Provide the [X, Y] coordinate of the cell's center where the given text is located.  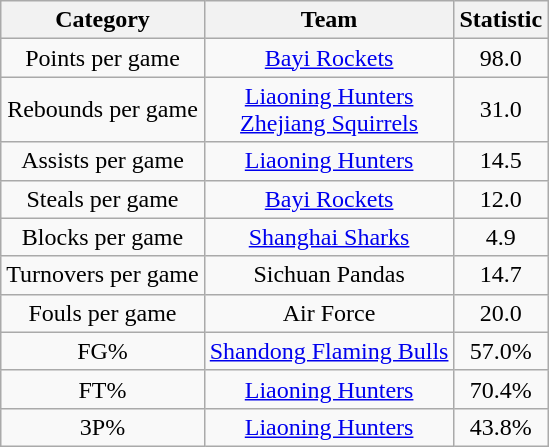
Sichuan Pandas [329, 275]
14.7 [501, 275]
Assists per game [102, 161]
70.4% [501, 389]
12.0 [501, 199]
Category [102, 20]
Turnovers per game [102, 275]
Steals per game [102, 199]
31.0 [501, 110]
Blocks per game [102, 237]
20.0 [501, 313]
Liaoning HuntersZhejiang Squirrels [329, 110]
Statistic [501, 20]
Fouls per game [102, 313]
57.0% [501, 351]
Shandong Flaming Bulls [329, 351]
Shanghai Sharks [329, 237]
43.8% [501, 427]
14.5 [501, 161]
98.0 [501, 58]
Rebounds per game [102, 110]
Points per game [102, 58]
Air Force [329, 313]
4.9 [501, 237]
3P% [102, 427]
Team [329, 20]
FG% [102, 351]
FT% [102, 389]
